Pinpoint the cell where the given text exists, returning its (X, Y) midpoint coordinate. 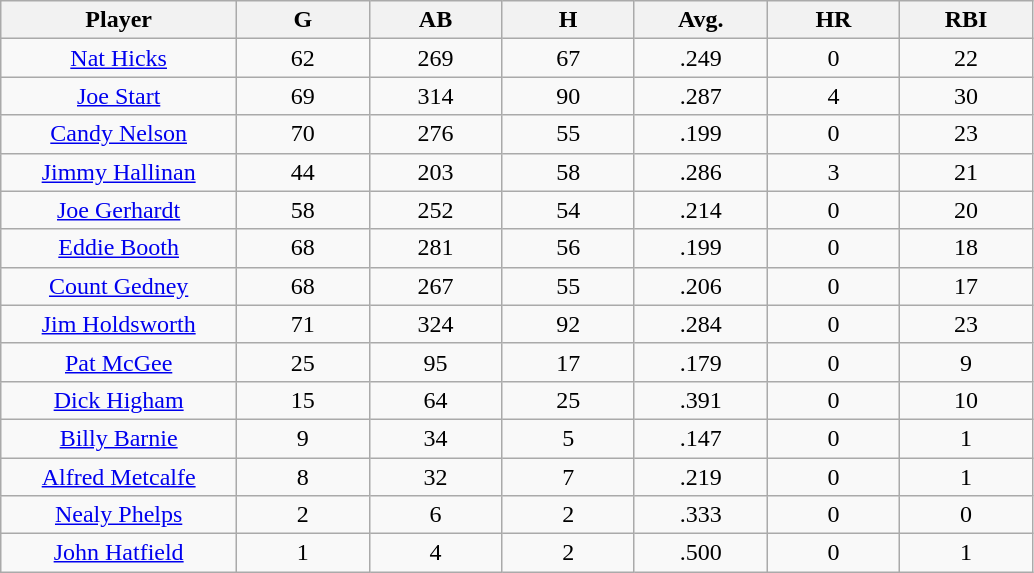
32 (436, 477)
.219 (700, 477)
Dick Higham (119, 400)
.206 (700, 286)
.147 (700, 438)
54 (568, 210)
Nealy Phelps (119, 515)
276 (436, 134)
Avg. (700, 20)
RBI (966, 20)
Count Gedney (119, 286)
.286 (700, 172)
71 (304, 324)
Billy Barnie (119, 438)
.284 (700, 324)
62 (304, 58)
5 (568, 438)
Pat McGee (119, 362)
70 (304, 134)
95 (436, 362)
15 (304, 400)
.391 (700, 400)
.214 (700, 210)
269 (436, 58)
10 (966, 400)
6 (436, 515)
Jimmy Hallinan (119, 172)
21 (966, 172)
G (304, 20)
.179 (700, 362)
8 (304, 477)
.249 (700, 58)
20 (966, 210)
HR (834, 20)
22 (966, 58)
267 (436, 286)
203 (436, 172)
64 (436, 400)
AB (436, 20)
252 (436, 210)
34 (436, 438)
H (568, 20)
Joe Start (119, 96)
90 (568, 96)
.500 (700, 553)
Nat Hicks (119, 58)
324 (436, 324)
Eddie Booth (119, 248)
.333 (700, 515)
18 (966, 248)
44 (304, 172)
7 (568, 477)
Alfred Metcalfe (119, 477)
Joe Gerhardt (119, 210)
92 (568, 324)
Player (119, 20)
John Hatfield (119, 553)
67 (568, 58)
281 (436, 248)
3 (834, 172)
69 (304, 96)
56 (568, 248)
Jim Holdsworth (119, 324)
Candy Nelson (119, 134)
30 (966, 96)
314 (436, 96)
.287 (700, 96)
